Capture the cell that displays the provided text and extract its [x, y] central coordinate. 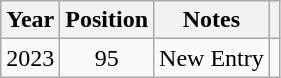
2023 [30, 58]
95 [107, 58]
Notes [212, 20]
Position [107, 20]
New Entry [212, 58]
Year [30, 20]
